Find where the given text appears and provide that cell's center as (x, y) coordinate. 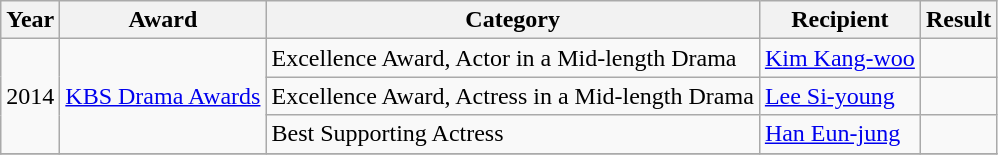
Result (958, 20)
Best Supporting Actress (512, 134)
Award (163, 20)
Kim Kang-woo (840, 58)
Excellence Award, Actress in a Mid-length Drama (512, 96)
Recipient (840, 20)
Category (512, 20)
2014 (30, 96)
Lee Si-young (840, 96)
Han Eun-jung (840, 134)
KBS Drama Awards (163, 96)
Year (30, 20)
Excellence Award, Actor in a Mid-length Drama (512, 58)
